Capture the cell that displays the provided text and extract its [x, y] central coordinate. 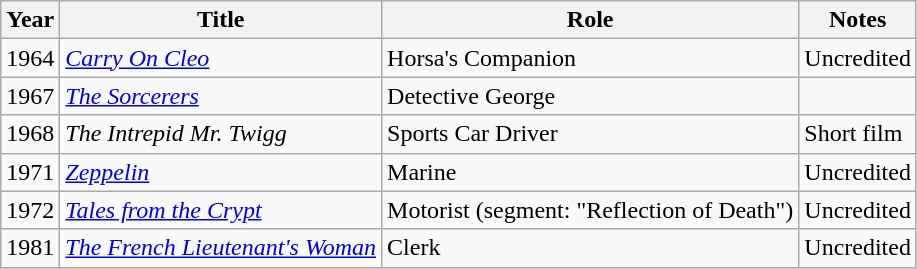
Detective George [590, 96]
Tales from the Crypt [221, 210]
1964 [30, 58]
Short film [858, 134]
Marine [590, 172]
Clerk [590, 248]
Year [30, 20]
Carry On Cleo [221, 58]
1968 [30, 134]
Role [590, 20]
1967 [30, 96]
Sports Car Driver [590, 134]
Motorist (segment: "Reflection of Death") [590, 210]
Notes [858, 20]
The Sorcerers [221, 96]
1981 [30, 248]
The Intrepid Mr. Twigg [221, 134]
Title [221, 20]
1972 [30, 210]
Zeppelin [221, 172]
Horsa's Companion [590, 58]
The French Lieutenant's Woman [221, 248]
1971 [30, 172]
